Determine the (X, Y) coordinate at the center of the cell enclosing the given text.  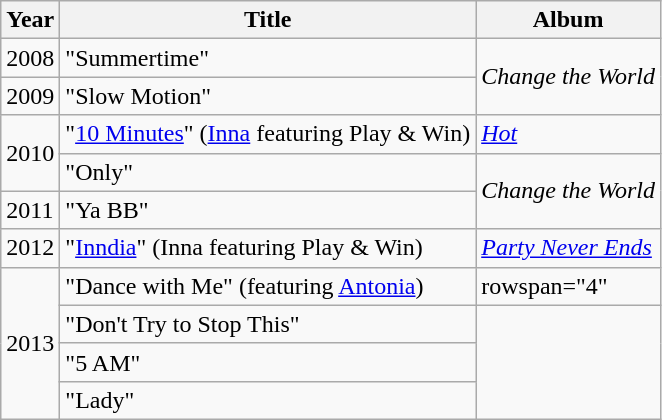
2013 (30, 343)
"5 AM" (268, 362)
2009 (30, 96)
Party Never Ends (568, 248)
"10 Minutes" (Inna featuring Play & Win) (268, 134)
"Dance with Me" (featuring Antonia) (268, 286)
"Slow Motion" (268, 96)
"Inndia" (Inna featuring Play & Win) (268, 248)
2011 (30, 210)
"Summertime" (268, 58)
Title (268, 20)
2010 (30, 153)
"Lady" (268, 400)
Hot (568, 134)
2008 (30, 58)
Year (30, 20)
Album (568, 20)
2012 (30, 248)
"Don't Try to Stop This" (268, 324)
rowspan="4" (568, 286)
"Ya BB" (268, 210)
"Only" (268, 172)
